From the cell containing the given text, extract its center point as [x, y] coordinate. 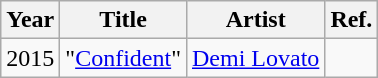
Demi Lovato [255, 58]
2015 [30, 58]
"Confident" [124, 58]
Artist [255, 20]
Title [124, 20]
Ref. [352, 20]
Year [30, 20]
